Find where the given text appears and provide that cell's center as (x, y) coordinate. 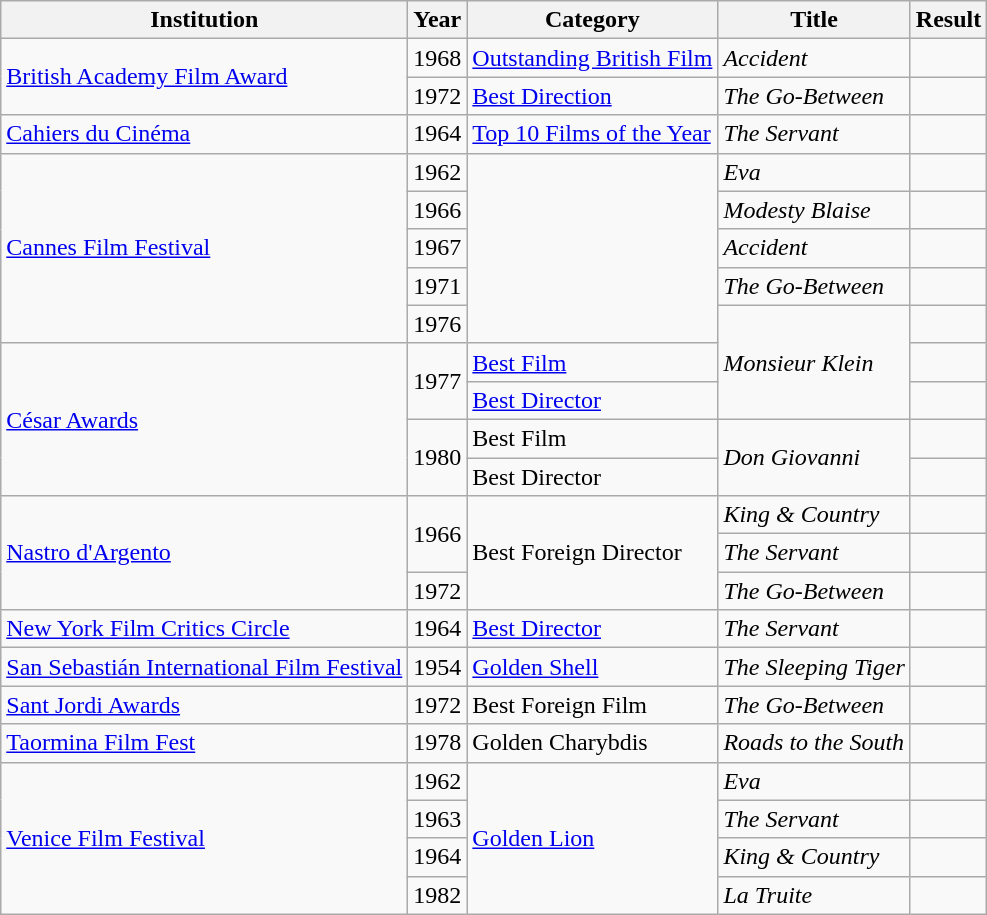
Golden Shell (592, 667)
The Sleeping Tiger (814, 667)
1954 (438, 667)
1977 (438, 381)
Title (814, 20)
San Sebastián International Film Festival (204, 667)
Top 10 Films of the Year (592, 134)
1971 (438, 286)
Best Foreign Film (592, 705)
New York Film Critics Circle (204, 629)
Golden Lion (592, 838)
1976 (438, 324)
Cannes Film Festival (204, 248)
Best Foreign Director (592, 553)
Institution (204, 20)
1963 (438, 819)
Roads to the South (814, 743)
1968 (438, 58)
1978 (438, 743)
Category (592, 20)
Venice Film Festival (204, 838)
Year (438, 20)
Don Giovanni (814, 457)
Result (948, 20)
1980 (438, 457)
Nastro d'Argento (204, 553)
Cahiers du Cinéma (204, 134)
Best Direction (592, 96)
British Academy Film Award (204, 77)
Sant Jordi Awards (204, 705)
Monsieur Klein (814, 362)
La Truite (814, 895)
1982 (438, 895)
1967 (438, 248)
Taormina Film Fest (204, 743)
Modesty Blaise (814, 210)
César Awards (204, 419)
Outstanding British Film (592, 58)
Golden Charybdis (592, 743)
